Capture the cell that displays the provided text and extract its (X, Y) central coordinate. 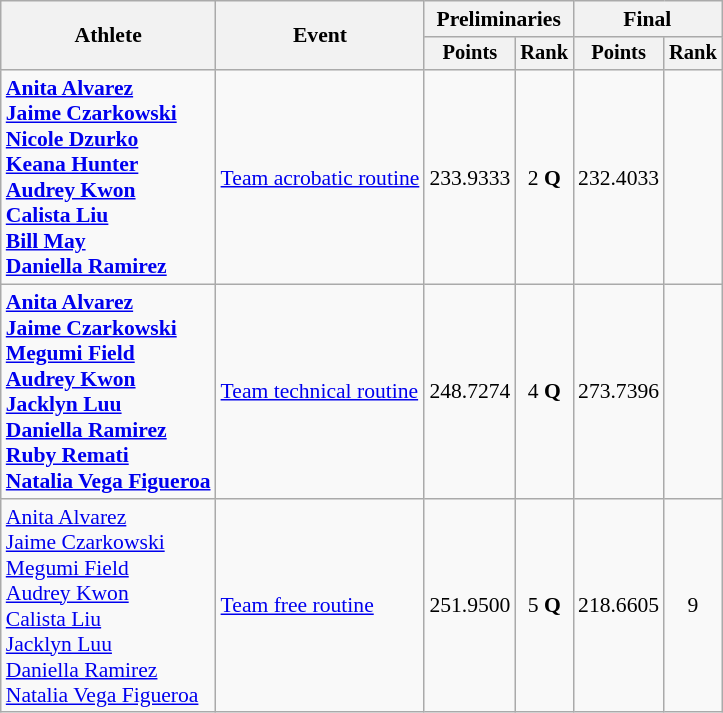
Event (320, 36)
Team free routine (320, 606)
Anita Alvarez Jaime Czarkowski Nicole Dzurko Keana Hunter Audrey Kwon Calista Liu Bill May Daniella Ramirez (108, 177)
248.7274 (470, 392)
Final (648, 19)
4 Q (544, 392)
Anita Alvarez Jaime Czarkowski Megumi Field Audrey Kwon Jacklyn Luu Daniella Ramirez Ruby Remati Natalia Vega Figueroa (108, 392)
273.7396 (618, 392)
Anita Alvarez Jaime Czarkowski Megumi Field Audrey Kwon Calista Liu Jacklyn Luu Daniella Ramirez Natalia Vega Figueroa (108, 606)
232.4033 (618, 177)
251.9500 (470, 606)
9 (693, 606)
218.6605 (618, 606)
2 Q (544, 177)
233.9333 (470, 177)
Team acrobatic routine (320, 177)
Preliminaries (498, 19)
5 Q (544, 606)
Team technical routine (320, 392)
Athlete (108, 36)
